Identify which cell holds the provided text, then report its [X, Y] central coordinate. 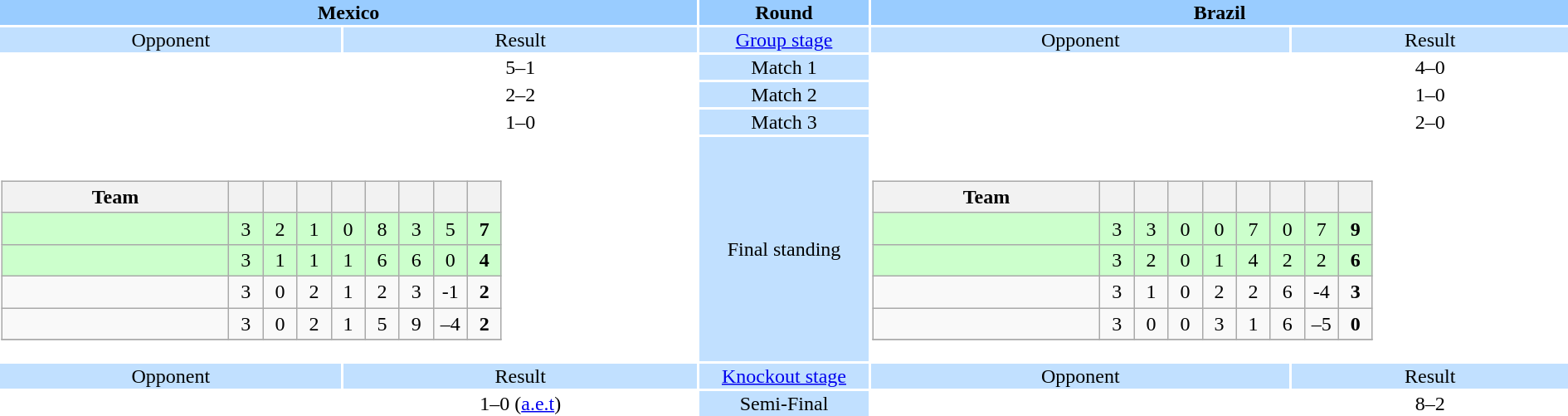
5–1 [521, 67]
1–0 (a.e.t) [521, 404]
Semi-Final [784, 404]
Mexico [348, 12]
Round [784, 12]
8 [382, 228]
-1 [450, 291]
Group stage [784, 40]
Team 3 2 1 0 8 3 5 7 3 1 1 1 6 6 0 4 3 0 2 1 2 3 -1 2 3 0 2 1 5 9 –4 2 [348, 249]
Match 2 [784, 95]
8–2 [1430, 404]
2–2 [521, 95]
Knockout stage [784, 376]
Match 3 [784, 122]
-4 [1321, 291]
–5 [1321, 323]
Brazil [1220, 12]
Match 1 [784, 67]
Final standing [784, 249]
2–0 [1430, 122]
Team 3 3 0 0 7 0 7 9 3 2 0 1 4 2 2 6 3 1 0 2 2 6 -4 3 3 0 0 3 1 6 –5 0 [1220, 249]
–4 [450, 323]
4–0 [1430, 67]
